Search for the cell housing the specified text and yield its (x, y) center coordinate. 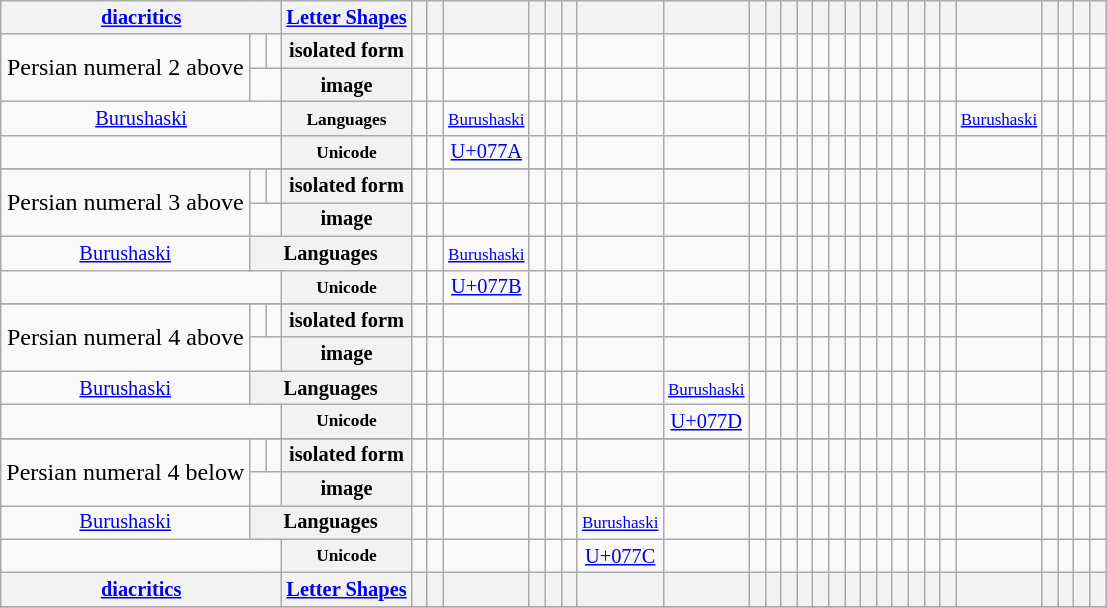
Persian numeral 4 below (126, 472)
Persian numeral 4 above (126, 338)
U+077A (486, 152)
U+077C (620, 556)
Persian numeral 2 above (126, 68)
U+077B (486, 287)
Persian numeral 3 above (126, 202)
U+077D (706, 422)
